From the cell containing the given text, extract its center point as [X, Y] coordinate. 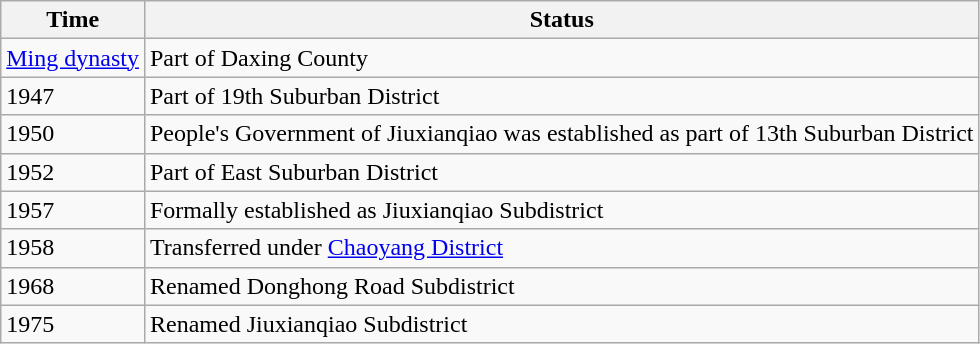
Renamed Donghong Road Subdistrict [562, 286]
1975 [73, 324]
Transferred under Chaoyang District [562, 248]
Renamed Jiuxianqiao Subdistrict [562, 324]
1957 [73, 210]
Time [73, 20]
Part of 19th Suburban District [562, 96]
Ming dynasty [73, 58]
1950 [73, 134]
Part of East Suburban District [562, 172]
1952 [73, 172]
1968 [73, 286]
Part of Daxing County [562, 58]
1947 [73, 96]
1958 [73, 248]
People's Government of Jiuxianqiao was established as part of 13th Suburban District [562, 134]
Formally established as Jiuxianqiao Subdistrict [562, 210]
Status [562, 20]
